Locate the cell with the specified text and output its (x, y) center coordinate. 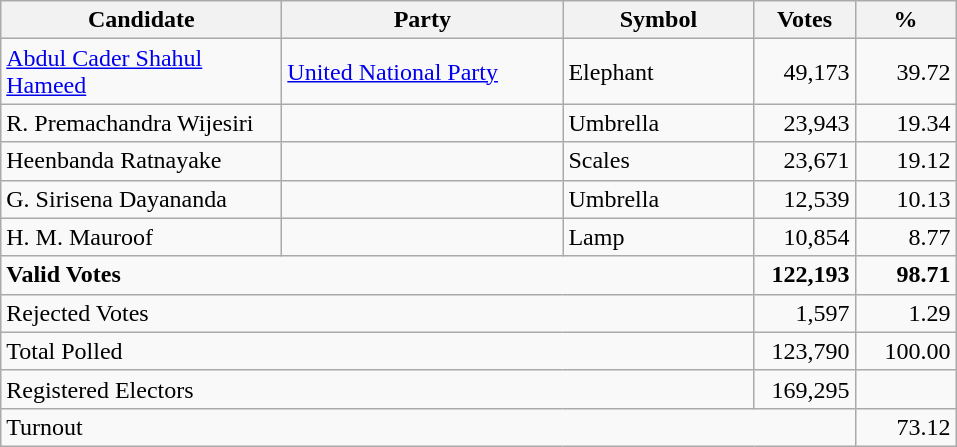
12,539 (804, 199)
Lamp (658, 237)
98.71 (906, 275)
49,173 (804, 72)
Total Polled (378, 351)
10,854 (804, 237)
8.77 (906, 237)
23,943 (804, 123)
73.12 (906, 427)
123,790 (804, 351)
10.13 (906, 199)
Votes (804, 20)
United National Party (422, 72)
Candidate (142, 20)
R. Premachandra Wijesiri (142, 123)
Valid Votes (378, 275)
1,597 (804, 313)
19.12 (906, 161)
Registered Electors (378, 389)
39.72 (906, 72)
% (906, 20)
G. Sirisena Dayananda (142, 199)
1.29 (906, 313)
169,295 (804, 389)
H. M. Mauroof (142, 237)
Rejected Votes (378, 313)
100.00 (906, 351)
Scales (658, 161)
Elephant (658, 72)
Party (422, 20)
19.34 (906, 123)
Symbol (658, 20)
23,671 (804, 161)
Abdul Cader Shahul Hameed (142, 72)
Heenbanda Ratnayake (142, 161)
Turnout (428, 427)
122,193 (804, 275)
